Determine the (X, Y) coordinate at the center of the cell enclosing the given text.  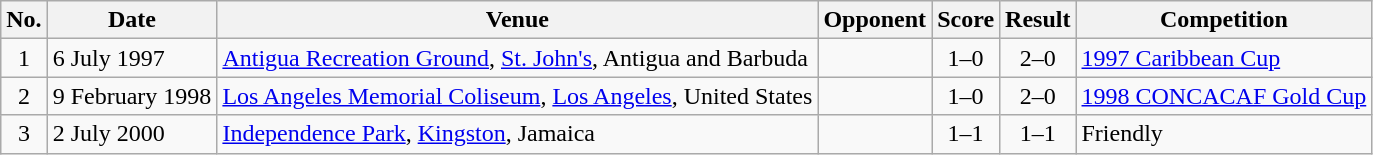
Date (132, 20)
Los Angeles Memorial Coliseum, Los Angeles, United States (518, 96)
2 (24, 96)
1 (24, 58)
Independence Park, Kingston, Jamaica (518, 134)
Venue (518, 20)
3 (24, 134)
1998 CONCACAF Gold Cup (1224, 96)
Result (1038, 20)
Competition (1224, 20)
Score (966, 20)
1997 Caribbean Cup (1224, 58)
No. (24, 20)
Opponent (875, 20)
9 February 1998 (132, 96)
2 July 2000 (132, 134)
Friendly (1224, 134)
Antigua Recreation Ground, St. John's, Antigua and Barbuda (518, 58)
6 July 1997 (132, 58)
